Pinpoint the cell where the given text exists, returning its [X, Y] midpoint coordinate. 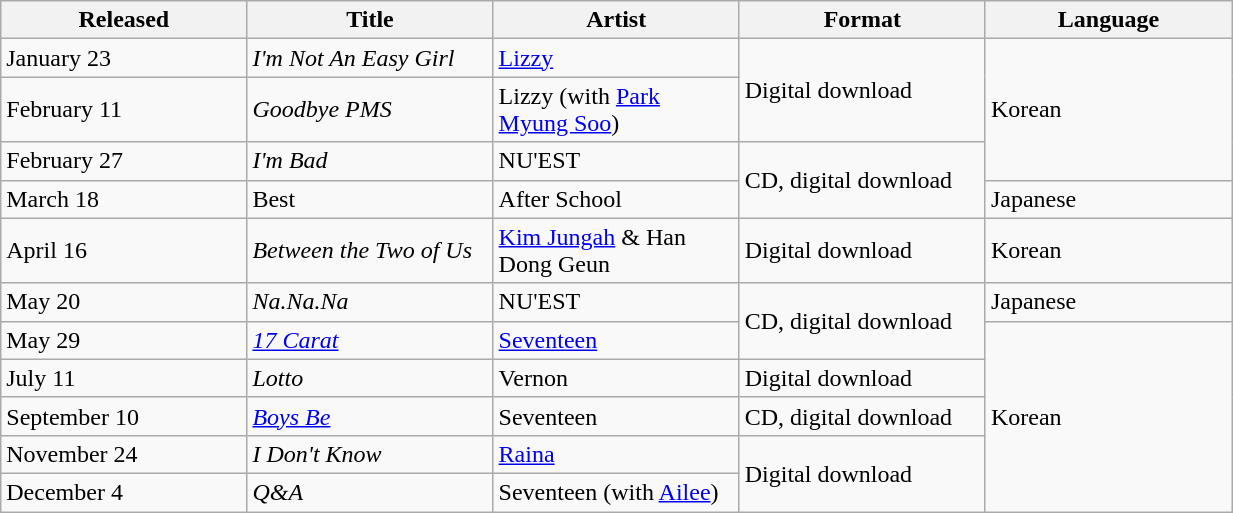
April 16 [124, 250]
I Don't Know [370, 454]
May 20 [124, 302]
Lizzy (with Park Myung Soo) [616, 110]
Format [862, 20]
February 11 [124, 110]
September 10 [124, 416]
Q&A [370, 492]
Language [1108, 20]
July 11 [124, 378]
March 18 [124, 199]
Boys Be [370, 416]
Kim Jungah & Han Dong Geun [616, 250]
Raina [616, 454]
I'm Bad [370, 161]
December 4 [124, 492]
February 27 [124, 161]
Na.Na.Na [370, 302]
January 23 [124, 58]
Seventeen (with Ailee) [616, 492]
Vernon [616, 378]
After School [616, 199]
Title [370, 20]
Between the Two of Us [370, 250]
I'm Not An Easy Girl [370, 58]
Best [370, 199]
November 24 [124, 454]
Artist [616, 20]
Released [124, 20]
May 29 [124, 340]
Lotto [370, 378]
Lizzy [616, 58]
17 Carat [370, 340]
Goodbye PMS [370, 110]
